Locate the cell with the specified text and output its [X, Y] center coordinate. 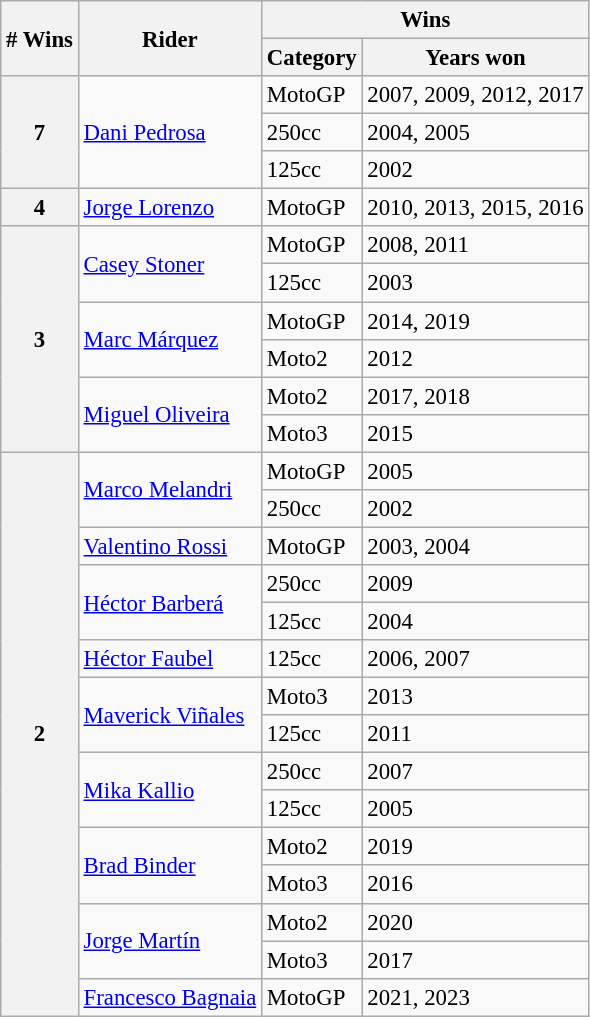
2003 [476, 283]
Jorge Martín [170, 940]
7 [40, 132]
Dani Pedrosa [170, 132]
Valentino Rossi [170, 546]
2015 [476, 433]
2021, 2023 [476, 997]
2003, 2004 [476, 546]
Wins [426, 20]
Francesco Bagnaia [170, 997]
Marco Melandri [170, 490]
Maverick Viñales [170, 716]
Marc Márquez [170, 340]
Héctor Faubel [170, 659]
3 [40, 339]
Brad Binder [170, 866]
2 [40, 734]
2008, 2011 [476, 245]
2010, 2013, 2015, 2016 [476, 208]
2017, 2018 [476, 396]
2007 [476, 772]
2017 [476, 960]
2020 [476, 922]
2004, 2005 [476, 133]
2007, 2009, 2012, 2017 [476, 95]
Years won [476, 58]
2006, 2007 [476, 659]
2016 [476, 885]
2014, 2019 [476, 321]
Category [312, 58]
Mika Kallio [170, 790]
Rider [170, 38]
Jorge Lorenzo [170, 208]
2013 [476, 697]
2004 [476, 621]
2009 [476, 584]
Miguel Oliveira [170, 414]
2019 [476, 847]
2011 [476, 734]
Casey Stoner [170, 264]
# Wins [40, 38]
Héctor Barberá [170, 602]
2012 [476, 358]
4 [40, 208]
